Identify which cell holds the provided text, then report its [X, Y] central coordinate. 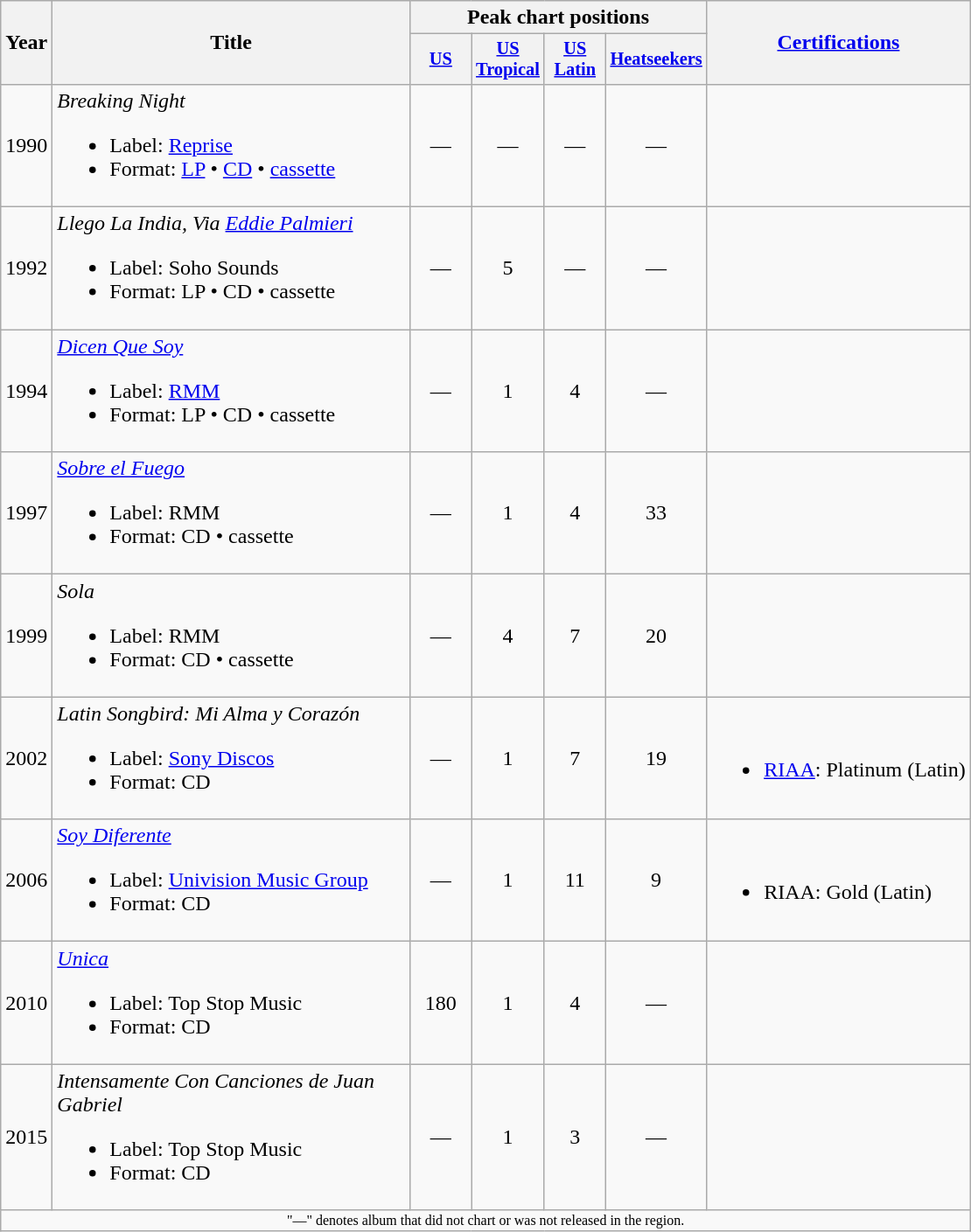
2010 [26, 1003]
5 [507, 268]
2006 [26, 880]
Llego La India, Via Eddie PalmieriLabel: Soho SoundsFormat: LP • CD • cassette [231, 268]
1992 [26, 268]
9 [656, 880]
Year [26, 43]
US Latin [576, 59]
1999 [26, 636]
US Tropical [507, 59]
RIAA: Gold (Latin) [839, 880]
3 [576, 1137]
RIAA: Platinum (Latin) [839, 758]
33 [656, 513]
20 [656, 636]
Title [231, 43]
2002 [26, 758]
Breaking NightLabel: RepriseFormat: LP • CD • cassette [231, 145]
Dicen Que SoyLabel: RMMFormat: LP • CD • cassette [231, 391]
1990 [26, 145]
US [441, 59]
Heatseekers [656, 59]
11 [576, 880]
19 [656, 758]
SolaLabel: RMMFormat: CD • cassette [231, 636]
Certifications [839, 43]
Soy DiferenteLabel: Univision Music GroupFormat: CD [231, 880]
Intensamente Con Canciones de Juan GabrielLabel: Top Stop MusicFormat: CD [231, 1137]
Peak chart positions [558, 17]
1994 [26, 391]
Latin Songbird: Mi Alma y CorazónLabel: Sony DiscosFormat: CD [231, 758]
UnicaLabel: Top Stop MusicFormat: CD [231, 1003]
2015 [26, 1137]
"—" denotes album that did not chart or was not released in the region. [486, 1221]
180 [441, 1003]
Sobre el FuegoLabel: RMMFormat: CD • cassette [231, 513]
1997 [26, 513]
